Output the [x, y] coordinate of the center of the cell containing the given text.  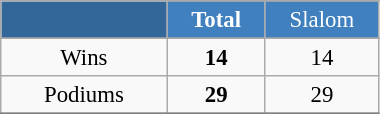
Wins [84, 58]
Slalom [322, 20]
Podiums [84, 95]
Total [216, 20]
